Scan for the cell matching the given text and deliver its [X, Y] coordinate at center. 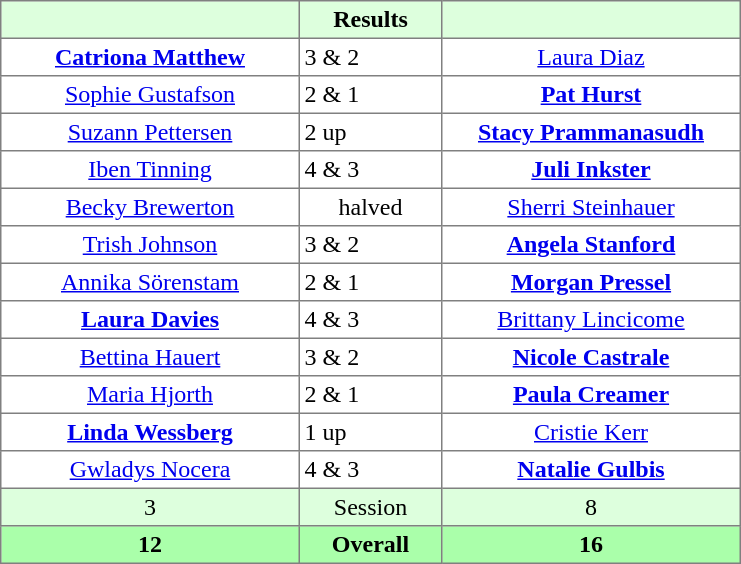
Morgan Pressel [591, 282]
12 [150, 545]
Annika Sörenstam [150, 282]
Results [370, 20]
Nicole Castrale [591, 357]
Gwladys Nocera [150, 470]
Linda Wessberg [150, 432]
Session [370, 507]
8 [591, 507]
Becky Brewerton [150, 207]
Laura Diaz [591, 57]
Angela Stanford [591, 245]
Laura Davies [150, 320]
Pat Hurst [591, 95]
Suzann Pettersen [150, 132]
Catriona Matthew [150, 57]
Sophie Gustafson [150, 95]
Natalie Gulbis [591, 470]
Bettina Hauert [150, 357]
Trish Johnson [150, 245]
Overall [370, 545]
2 up [370, 132]
Paula Creamer [591, 395]
Sherri Steinhauer [591, 207]
Maria Hjorth [150, 395]
Juli Inkster [591, 170]
halved [370, 207]
3 [150, 507]
Cristie Kerr [591, 432]
Brittany Lincicome [591, 320]
Iben Tinning [150, 170]
1 up [370, 432]
16 [591, 545]
Stacy Prammanasudh [591, 132]
